Extract the [X, Y] coordinate from the center of the cell holding the provided text.  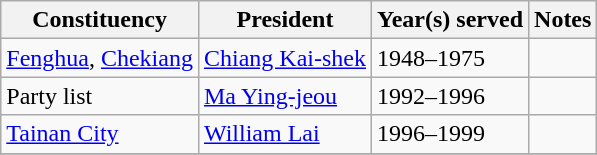
Notes [563, 20]
Year(s) served [450, 20]
President [284, 20]
Ma Ying-jeou [284, 96]
1996–1999 [450, 134]
Constituency [100, 20]
Chiang Kai-shek [284, 58]
1992–1996 [450, 96]
William Lai [284, 134]
Fenghua, Chekiang [100, 58]
1948–1975 [450, 58]
Tainan City [100, 134]
Party list [100, 96]
